Capture the cell that displays the provided text and extract its (x, y) central coordinate. 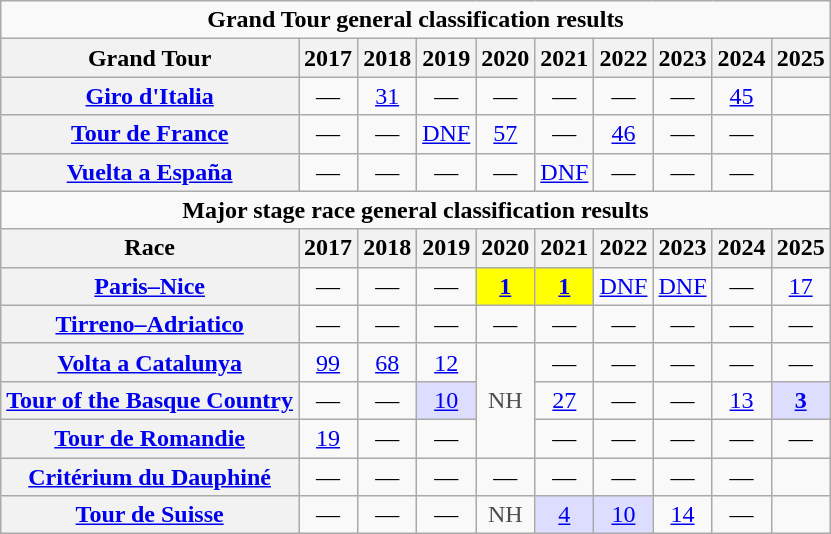
12 (446, 362)
13 (742, 400)
Race (150, 248)
68 (388, 362)
31 (388, 96)
14 (682, 515)
46 (624, 134)
17 (800, 286)
Major stage race general classification results (416, 210)
3 (800, 400)
19 (328, 438)
Tour de Romandie (150, 438)
Vuelta a España (150, 172)
Grand Tour (150, 58)
Tirreno–Adriatico (150, 324)
Tour de France (150, 134)
Tour de Suisse (150, 515)
4 (564, 515)
Grand Tour general classification results (416, 20)
Critérium du Dauphiné (150, 477)
Paris–Nice (150, 286)
27 (564, 400)
57 (506, 134)
Tour of the Basque Country (150, 400)
45 (742, 96)
99 (328, 362)
Giro d'Italia (150, 96)
Volta a Catalunya (150, 362)
